Detect which cell encompasses the target text, then output its [x, y] center coordinate. 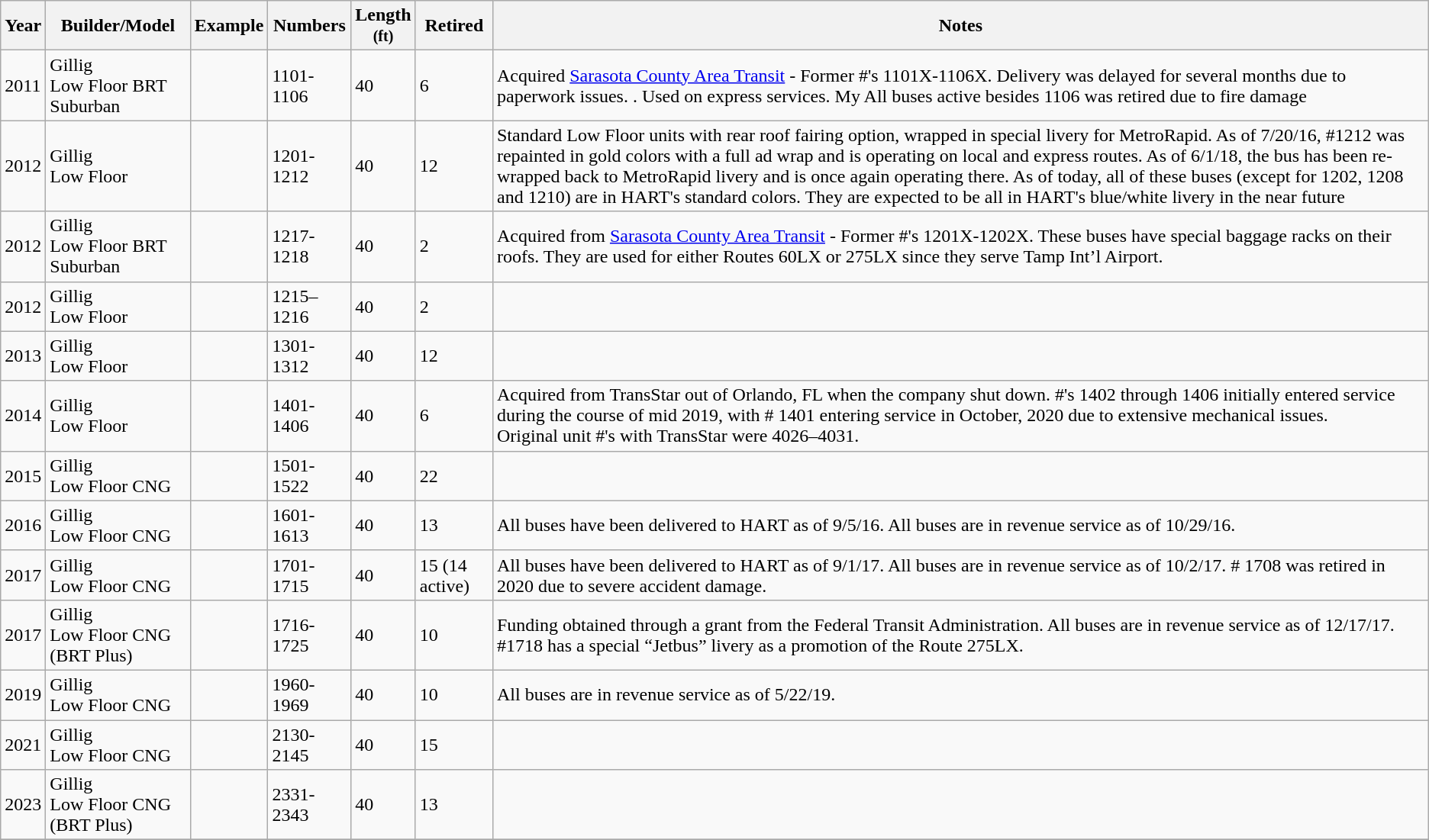
Year [23, 26]
1960-1969 [310, 694]
Example [229, 26]
1701-1715 [310, 575]
1215–1216 [310, 307]
2011 [23, 85]
2331-2343 [310, 805]
1101-1106 [310, 85]
Retired [453, 26]
2014 [23, 416]
All buses are in revenue service as of 5/22/19. [960, 694]
1716-1725 [310, 635]
1217-1218 [310, 246]
2130-2145 [310, 745]
2016 [23, 525]
15 [453, 745]
All buses have been delivered to HART as of 9/5/16. All buses are in revenue service as of 10/29/16. [960, 525]
Builder/Model [118, 26]
Notes [960, 26]
1601-1613 [310, 525]
Numbers [310, 26]
2021 [23, 745]
2013 [23, 356]
22 [453, 476]
1501-1522 [310, 476]
1301-1312 [310, 356]
15 (14 active) [453, 575]
2023 [23, 805]
2015 [23, 476]
1401-1406 [310, 416]
2019 [23, 694]
1201-1212 [310, 166]
Length(ft) [383, 26]
